Output the [X, Y] coordinate of the center of the cell containing the given text.  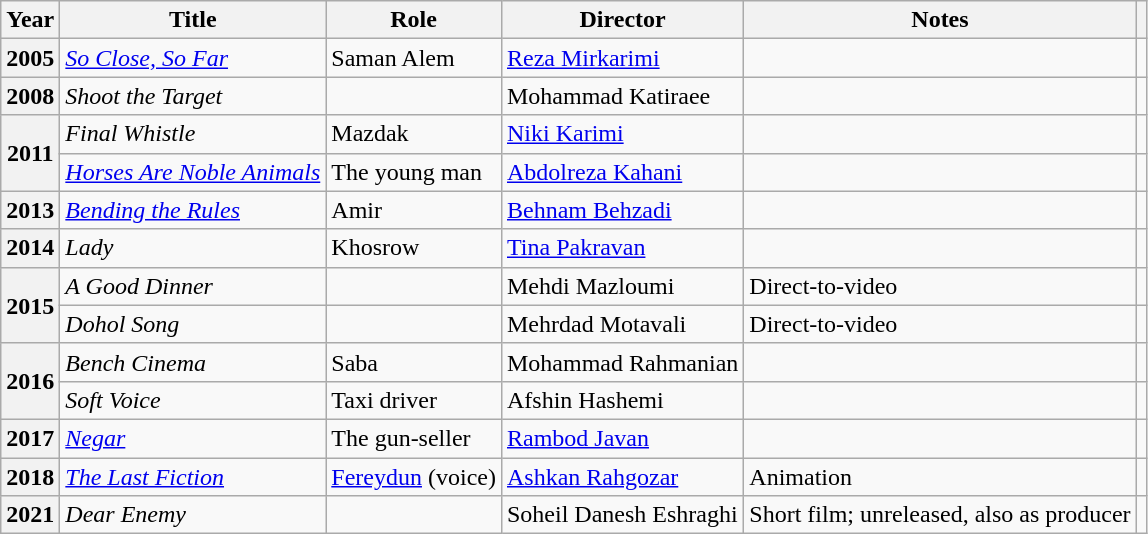
Final Whistle [193, 134]
Shoot the Target [193, 96]
Niki Karimi [622, 134]
Amir [414, 210]
Horses Are Noble Animals [193, 172]
Khosrow [414, 248]
Animation [940, 477]
Ashkan Rahgozar [622, 477]
Saman Alem [414, 58]
Saba [414, 362]
Taxi driver [414, 400]
Abdolreza Kahani [622, 172]
Mohammad Rahmanian [622, 362]
Negar [193, 438]
Afshin Hashemi [622, 400]
Mehrdad Motavali [622, 324]
Title [193, 20]
Director [622, 20]
Lady [193, 248]
2013 [30, 210]
2015 [30, 305]
2011 [30, 153]
Notes [940, 20]
Bench Cinema [193, 362]
Tina Pakravan [622, 248]
Short film; unreleased, also as producer [940, 515]
Reza Mirkarimi [622, 58]
2008 [30, 96]
Soheil Danesh Eshraghi [622, 515]
The Last Fiction [193, 477]
Mohammad Katiraee [622, 96]
2014 [30, 248]
Role [414, 20]
Dohol Song [193, 324]
Dear Enemy [193, 515]
Soft Voice [193, 400]
Mazdak [414, 134]
The young man [414, 172]
2017 [30, 438]
Mehdi Mazloumi [622, 286]
So Close, So Far [193, 58]
Fereydun (voice) [414, 477]
2016 [30, 381]
2005 [30, 58]
The gun-seller [414, 438]
2018 [30, 477]
Behnam Behzadi [622, 210]
2021 [30, 515]
A Good Dinner [193, 286]
Rambod Javan [622, 438]
Bending the Rules [193, 210]
Year [30, 20]
